Return the [x, y] coordinate for the center point of the cell that contains the specified text.  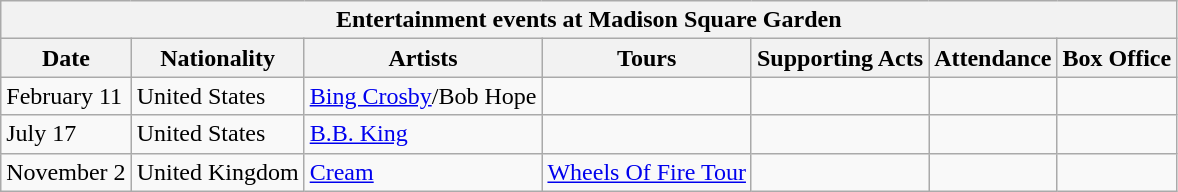
Nationality [218, 58]
B.B. King [423, 134]
July 17 [66, 134]
February 11 [66, 96]
Cream [423, 172]
Supporting Acts [840, 58]
Date [66, 58]
Attendance [993, 58]
Entertainment events at Madison Square Garden [589, 20]
Wheels Of Fire Tour [647, 172]
November 2 [66, 172]
United Kingdom [218, 172]
Tours [647, 58]
Artists [423, 58]
Bing Crosby/Bob Hope [423, 96]
Box Office [1117, 58]
